Locate the cell with the specified text and output its [X, Y] center coordinate. 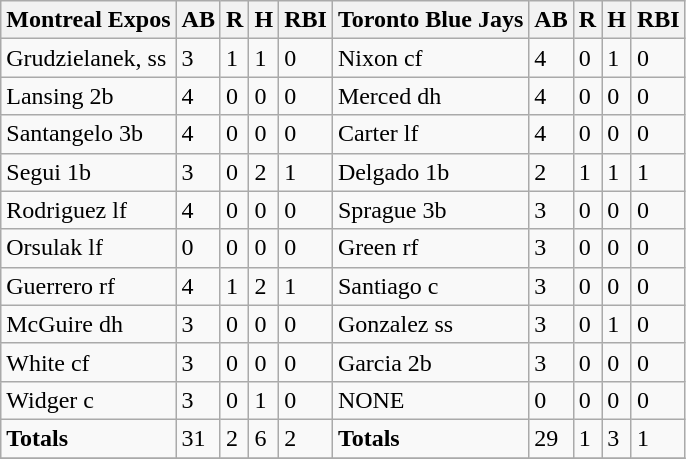
Santangelo 3b [88, 134]
Lansing 2b [88, 96]
Toronto Blue Jays [430, 20]
Merced dh [430, 96]
Santiago c [430, 286]
31 [198, 438]
Green rf [430, 248]
29 [551, 438]
Guerrero rf [88, 286]
Nixon cf [430, 58]
Orsulak lf [88, 248]
Widger c [88, 400]
Grudzielanek, ss [88, 58]
Sprague 3b [430, 210]
Montreal Expos [88, 20]
6 [264, 438]
Delgado 1b [430, 172]
McGuire dh [88, 324]
Garcia 2b [430, 362]
Rodriguez lf [88, 210]
Gonzalez ss [430, 324]
NONE [430, 400]
White cf [88, 362]
Segui 1b [88, 172]
Carter lf [430, 134]
